Output the (x, y) coordinate of the center of the cell containing the given text.  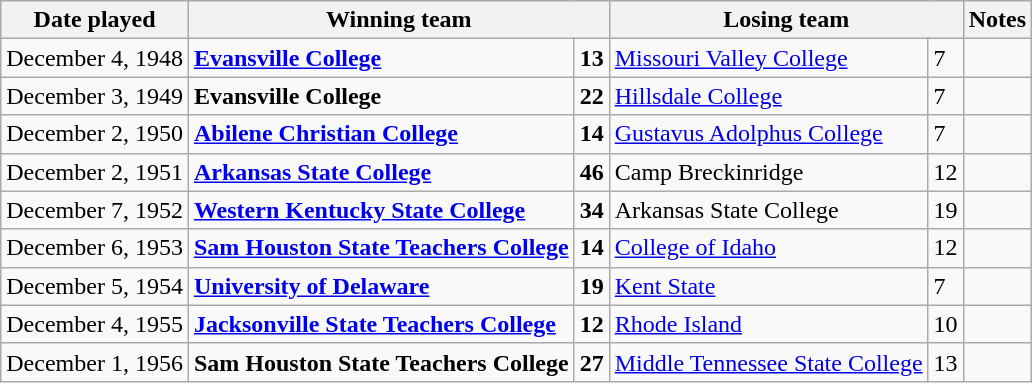
34 (592, 210)
December 4, 1948 (95, 58)
December 7, 1952 (95, 210)
December 5, 1954 (95, 286)
University of Delaware (381, 286)
December 4, 1955 (95, 324)
10 (946, 324)
Losing team (786, 20)
Kent State (768, 286)
December 2, 1951 (95, 172)
December 2, 1950 (95, 134)
Hillsdale College (768, 96)
27 (592, 362)
College of Idaho (768, 248)
46 (592, 172)
Abilene Christian College (381, 134)
December 1, 1956 (95, 362)
Gustavus Adolphus College (768, 134)
Jacksonville State Teachers College (381, 324)
December 3, 1949 (95, 96)
Rhode Island (768, 324)
Camp Breckinridge (768, 172)
22 (592, 96)
December 6, 1953 (95, 248)
Notes (997, 20)
Missouri Valley College (768, 58)
Western Kentucky State College (381, 210)
Winning team (398, 20)
Middle Tennessee State College (768, 362)
Date played (95, 20)
